Return (x, y) of the center of cell containing provided text 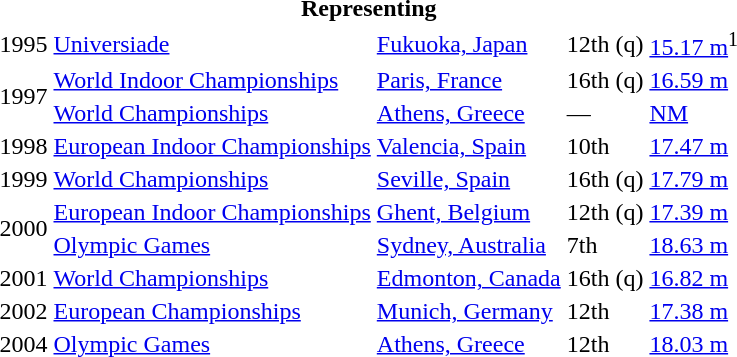
7th (605, 245)
Ghent, Belgium (468, 212)
Sydney, Australia (468, 245)
Edmonton, Canada (468, 278)
Athens, Greece (468, 113)
12th (605, 311)
Olympic Games (212, 245)
Paris, France (468, 80)
Seville, Spain (468, 179)
Fukuoka, Japan (468, 44)
Munich, Germany (468, 311)
Valencia, Spain (468, 146)
World Indoor Championships (212, 80)
Universiade (212, 44)
European Championships (212, 311)
10th (605, 146)
— (605, 113)
